Determine the (X, Y) coordinate at the center of the cell enclosing the given text.  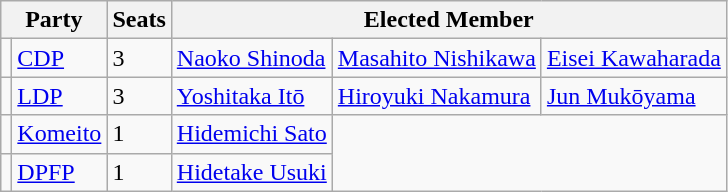
Party (54, 20)
Elected Member (448, 20)
Komeito (60, 134)
LDP (60, 96)
DPFP (60, 172)
Jun Mukōyama (634, 96)
Yoshitaka Itō (252, 96)
Masahito Nishikawa (436, 58)
Naoko Shinoda (252, 58)
CDP (60, 58)
Eisei Kawaharada (634, 58)
Hidemichi Sato (252, 134)
Hiroyuki Nakamura (436, 96)
Hidetake Usuki (252, 172)
Seats (139, 20)
